Search for the cell housing the specified text and yield its (x, y) center coordinate. 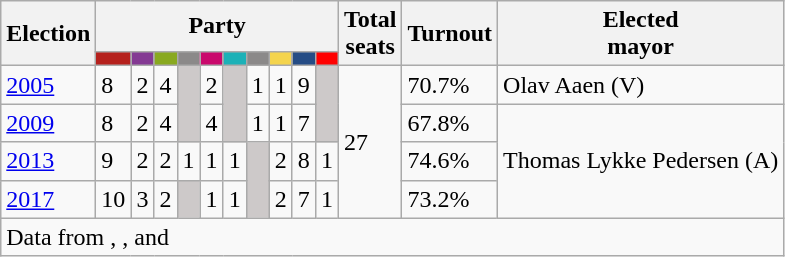
2013 (48, 161)
Turnout (450, 34)
2009 (48, 123)
2005 (48, 85)
Data from , , and (392, 237)
Totalseats (370, 34)
10 (114, 199)
Election (48, 34)
67.8% (450, 123)
3 (142, 199)
73.2% (450, 199)
27 (370, 142)
Thomas Lykke Pedersen (A) (641, 161)
70.7% (450, 85)
Party (218, 26)
2017 (48, 199)
Electedmayor (641, 34)
Olav Aaen (V) (641, 85)
74.6% (450, 161)
